Return the [X, Y] coordinate for the center point of the cell that contains the specified text.  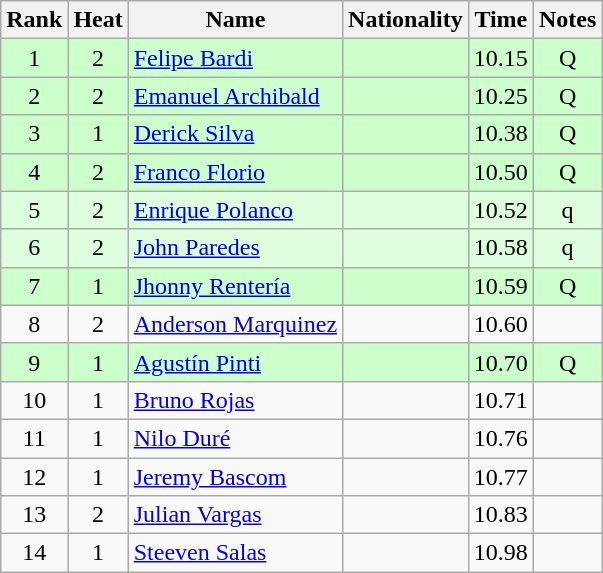
Nationality [406, 20]
Notes [567, 20]
10.59 [500, 286]
Franco Florio [235, 172]
5 [34, 210]
10.38 [500, 134]
Rank [34, 20]
10.15 [500, 58]
4 [34, 172]
10.76 [500, 438]
10.25 [500, 96]
12 [34, 477]
Jhonny Rentería [235, 286]
14 [34, 553]
Anderson Marquinez [235, 324]
Julian Vargas [235, 515]
10 [34, 400]
Derick Silva [235, 134]
9 [34, 362]
10.60 [500, 324]
3 [34, 134]
10.58 [500, 248]
Time [500, 20]
Bruno Rojas [235, 400]
8 [34, 324]
10.71 [500, 400]
13 [34, 515]
Steeven Salas [235, 553]
Name [235, 20]
10.50 [500, 172]
Heat [98, 20]
Agustín Pinti [235, 362]
10.98 [500, 553]
John Paredes [235, 248]
11 [34, 438]
10.52 [500, 210]
Jeremy Bascom [235, 477]
10.70 [500, 362]
Nilo Duré [235, 438]
10.83 [500, 515]
7 [34, 286]
Enrique Polanco [235, 210]
10.77 [500, 477]
Felipe Bardi [235, 58]
Emanuel Archibald [235, 96]
6 [34, 248]
